For the text-containing cell, return its midpoint in (X, Y) coordinate format. 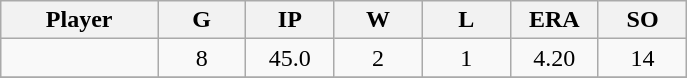
G (202, 20)
W (378, 20)
SO (642, 20)
Player (80, 20)
14 (642, 58)
2 (378, 58)
45.0 (290, 58)
8 (202, 58)
L (466, 20)
ERA (554, 20)
IP (290, 20)
1 (466, 58)
4.20 (554, 58)
